Search for the cell housing the specified text and yield its [x, y] center coordinate. 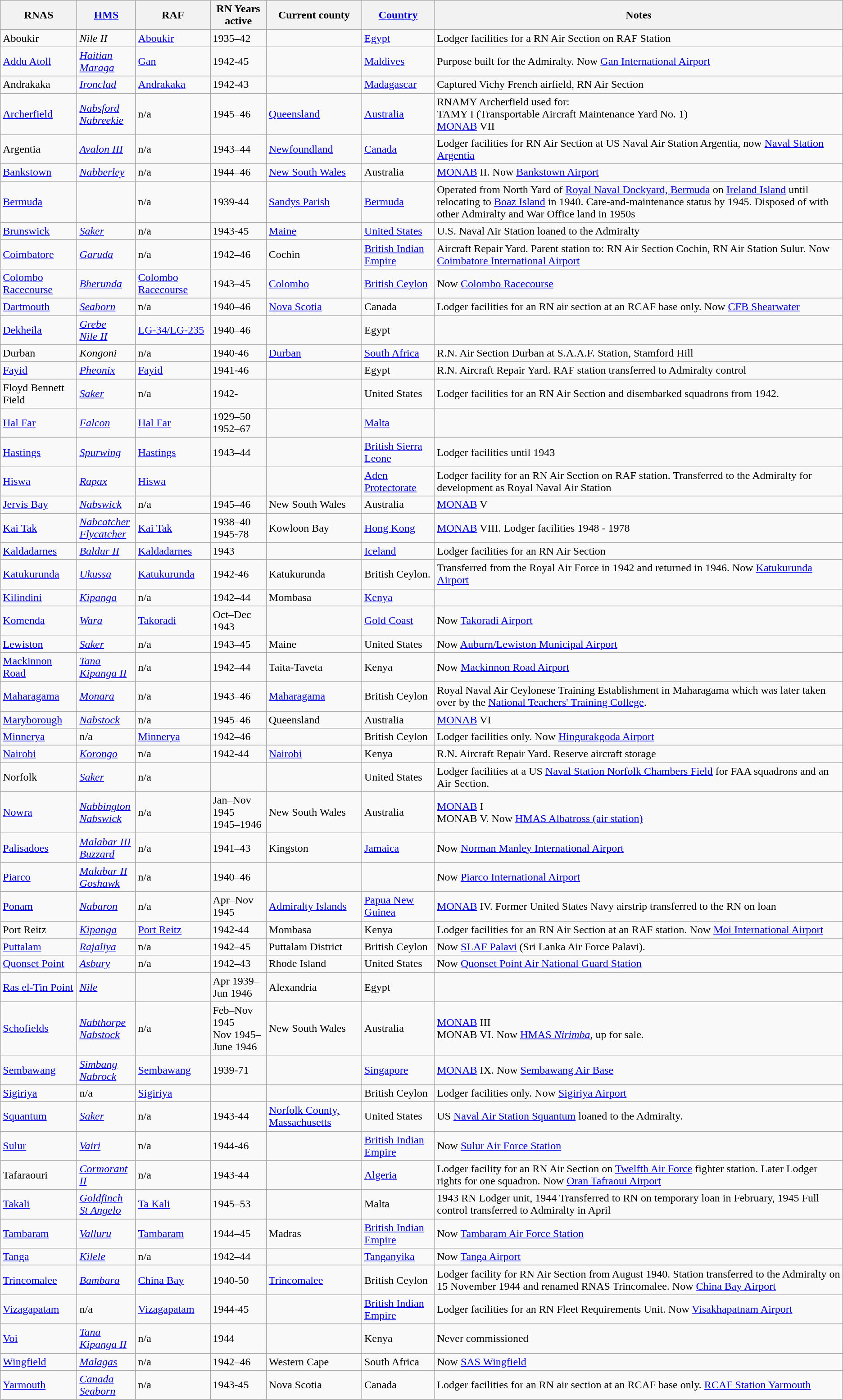
Norfolk [39, 777]
Dartmouth [39, 307]
Sulur [39, 1145]
Pheonix [106, 370]
Jervis Bay [39, 505]
MONAB IX. Now Sembawang Air Base [639, 1070]
Papua New Guinea [398, 907]
Now SAS Wingfield [639, 1362]
NabcatcherFlycatcher [106, 528]
Hong Kong [398, 528]
Puttalam District [314, 947]
Bankstown [39, 172]
MONAB IMONAB V. Now HMAS Albatross (air station) [639, 813]
China Bay [173, 1280]
Lodger facilities for an RN Air Section and disembarked squadrons from 1942. [639, 393]
Lodger facilities for RN Air Section at US Naval Air Station Argentia, now Naval Station Argentia [639, 149]
Tanganyika [398, 1257]
1939-44 [238, 202]
Lodger facilities at a US Naval Station Norfolk Chambers Field for FAA squadrons and an Air Section. [639, 777]
US Naval Air Station Squantum loaned to the Admiralty. [639, 1116]
Quonset Point [39, 964]
Aircraft Repair Yard. Parent station to: RN Air Section Cochin, RN Air Station Sulur. Now Coimbatore International Airport [639, 254]
LG-34/LG-235 [173, 330]
Spurwing [106, 452]
Voi [39, 1339]
Gold Coast [398, 620]
Palisadoes [39, 848]
1942-46 [238, 574]
Avalon III [106, 149]
Lodger facility for an RN Air Section on Twelfth Air Force fighter station. Later Lodger rights for one squadron. Now Oran Tafraoui Airport [639, 1175]
Madras [314, 1233]
Nabswick [106, 505]
Now Quonset Point Air National Guard Station [639, 964]
Ponam [39, 907]
Now Norman Manley International Airport [639, 848]
Norfolk County, Massachusetts [314, 1116]
Nowra [39, 813]
CanadaSeaborn [106, 1385]
Jan–Nov 19451945–1946 [238, 813]
Malabar IIIBuzzard [106, 848]
Now Tambaram Air Force Station [639, 1233]
Archerfield [39, 114]
Kowloon Bay [314, 528]
Apr–Nov 1945 [238, 907]
1942–43 [238, 964]
Argentia [39, 149]
U.S. Naval Air Station loaned to the Admiralty [639, 231]
Ironclad [106, 85]
Now Takoradi Airport [639, 620]
1944-46 [238, 1145]
Dekheila [39, 330]
1942–45 [238, 947]
GoldfinchSt Angelo [106, 1205]
R.N. Aircraft Repair Yard. Reserve aircraft storage [639, 754]
Purpose built for the Admiralty. Now Gan International Airport [639, 61]
Lodger facilities for an RN Air Section [639, 551]
Nile [106, 987]
Maldives [398, 61]
Now Piarco International Airport [639, 877]
Algeria [398, 1175]
Newfoundland [314, 149]
Nabberley [106, 172]
Lodger facilities until 1943 [639, 452]
RAF [173, 15]
Schofields [39, 1028]
Yarmouth [39, 1385]
Current county [314, 15]
NabthorpeNabstock [106, 1028]
MONAB IIIMONAB VI. Now HMAS Nirimba, up for sale. [639, 1028]
NabsfordNabreekie [106, 114]
Lodger facilities for an RN Fleet Requirements Unit. Now Visakhapatnam Airport [639, 1309]
Ukussa [106, 574]
Lodger facilities for an RN air section at an RCAF base only. RCAF Station Yarmouth [639, 1385]
Addu Atoll [39, 61]
Squantum [39, 1116]
1942-43 [238, 85]
Colombo [314, 284]
Malagas [106, 1362]
1940-50 [238, 1280]
MONAB IV. Former United States Navy airstrip transferred to the RN on loan [639, 907]
Falcon [106, 423]
Takali [39, 1205]
Madagascar [398, 85]
Apr 1939–Jun 1946 [238, 987]
1939-71 [238, 1070]
Coimbatore [39, 254]
Now SLAF Palavi (Sri Lanka Air Force Palavi). [639, 947]
MONAB VIII. Lodger facilities 1948 - 1978 [639, 528]
MONAB V [639, 505]
1940-46 [238, 353]
Singapore [398, 1070]
GrebeNile II [106, 330]
Sandys Parish [314, 202]
Mackinnon Road [39, 667]
Lodger facilities for an RN Air Section at an RAF station. Now Moi International Airport [639, 930]
Iceland [398, 551]
Lewiston [39, 644]
Lodger facilities only. Now Hingurakgoda Airport [639, 737]
1942-45 [238, 61]
Jamaica [398, 848]
Garuda [106, 254]
Alexandria [314, 987]
Ta Kali [173, 1205]
Never commissioned [639, 1339]
1944–46 [238, 172]
SimbangNabrock [106, 1070]
Cochin [314, 254]
Now Colombo Racecourse [639, 284]
RNAS [39, 15]
Rajaliya [106, 947]
1944 [238, 1339]
Lodger facility for an RN Air Section on RAF station. Transferred to the Admiralty for development as Royal Naval Air Station [639, 482]
1943–46 [238, 696]
Now Tanga Airport [639, 1257]
NabbingtonNabswick [106, 813]
Tafaraouri [39, 1175]
Nabstock [106, 720]
British Ceylon. [398, 574]
Asbury [106, 964]
Malabar IIGoshawk [106, 877]
HaitianMaraga [106, 61]
Tanga [39, 1257]
Seaborn [106, 307]
Rapax [106, 482]
MONAB II. Now Bankstown Airport [639, 172]
Lodger facilities for a RN Air Section on RAF Station [639, 38]
Bambara [106, 1280]
1944-45 [238, 1309]
Rhode Island [314, 964]
Transferred from the Royal Air Force in 1942 and returned in 1946. Now Katukurunda Airport [639, 574]
Feb–Nov 1945Nov 1945–June 1946 [238, 1028]
1941-46 [238, 370]
Brunswick [39, 231]
Aden Protectorate [398, 482]
Maryborough [39, 720]
Floyd Bennett Field [39, 393]
Now Mackinnon Road Airport [639, 667]
Now Auburn/Lewiston Municipal Airport [639, 644]
Takoradi [173, 620]
Royal Naval Air Ceylonese Training Establishment in Maharagama which was later taken over by the National Teachers' Training College. [639, 696]
1945–53 [238, 1205]
1935–42 [238, 38]
Now Sulur Air Force Station [639, 1145]
1929–501952–67 [238, 423]
Kilele [106, 1257]
Kongoni [106, 353]
Piarco [39, 877]
Admiralty Islands [314, 907]
Notes [639, 15]
1942- [238, 393]
Komenda [39, 620]
RNAMY Archerfield used for:TAMY I (Transportable Aircraft Maintenance Yard No. 1)MONAB VII [639, 114]
Wara [106, 620]
1943 RN Lodger unit, 1944 Transferred to RN on temporary loan in February, 1945 Full control transferred to Admiralty in April [639, 1205]
Lodger facilities only. Now Sigiriya Airport [639, 1093]
Kingston [314, 848]
1938–401945-78 [238, 528]
Western Cape [314, 1362]
R.N. Air Section Durban at S.A.A.F. Station, Stamford Hill [639, 353]
Wingfield [39, 1362]
Puttalam [39, 947]
Lodger facilities for an RN air section at an RCAF base only. Now CFB Shearwater [639, 307]
Captured Vichy French airfield, RN Air Section [639, 85]
Ras el-Tin Point [39, 987]
Kilindini [39, 597]
1944–45 [238, 1233]
HMS [106, 15]
RN Years active [238, 15]
MONAB VI [639, 720]
Gan [173, 61]
R.N. Aircraft Repair Yard. RAF station transferred to Admiralty control [639, 370]
Cormorant II [106, 1175]
Oct–Dec 1943 [238, 620]
Bherunda [106, 284]
Baldur II [106, 551]
Monara [106, 696]
Vairi [106, 1145]
1943 [238, 551]
Taita-Taveta [314, 667]
Valluru [106, 1233]
1941–43 [238, 848]
British Sierra Leone [398, 452]
Country [398, 15]
Nabaron [106, 907]
Korongo [106, 754]
Nile II [106, 38]
